Identify which cell holds the provided text, then report its [X, Y] central coordinate. 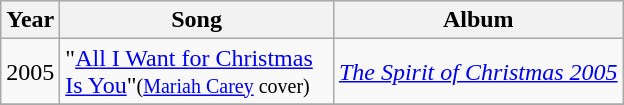
Album [478, 20]
Year [30, 20]
Song [197, 20]
The Spirit of Christmas 2005 [478, 72]
"All I Want for Christmas Is You"(Mariah Carey cover) [197, 72]
2005 [30, 72]
